Extract the (x, y) coordinate from the center of the cell holding the provided text.  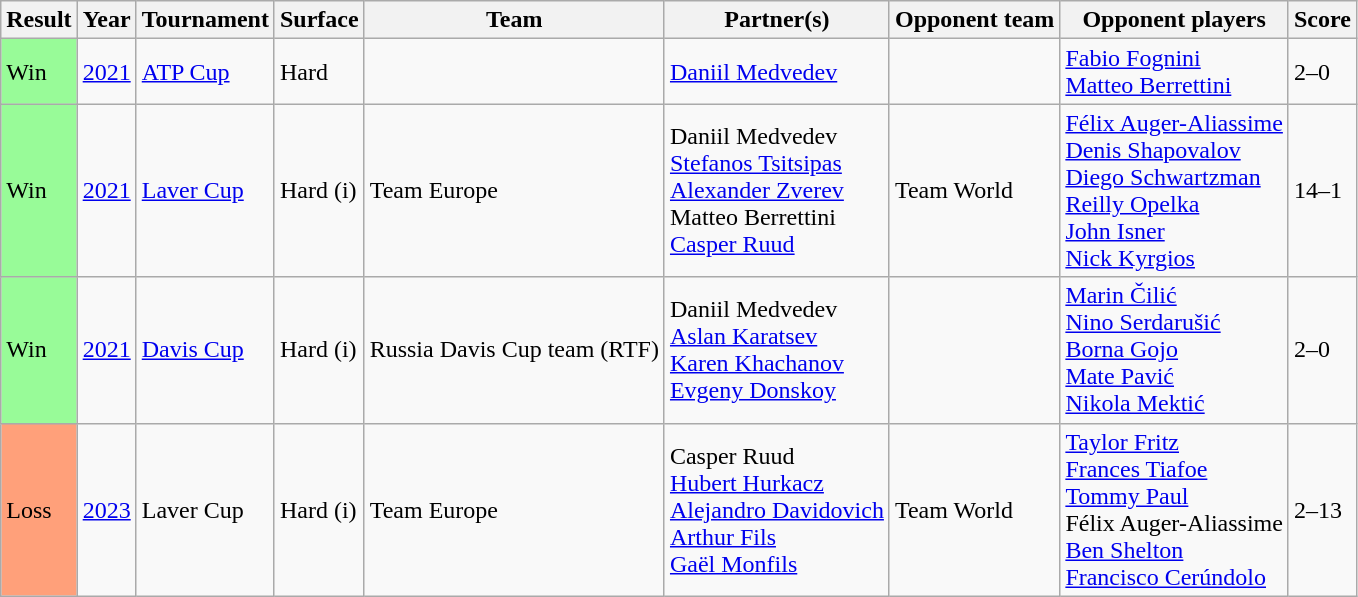
Daniil MedvedevAslan KaratsevKaren KhachanovEvgeny Donskoy (776, 350)
Team (514, 20)
Taylor FritzFrances TiafoeTommy PaulFélix Auger-AliassimeBen SheltonFrancisco Cerúndolo (1174, 510)
Loss (39, 510)
Result (39, 20)
Opponent players (1174, 20)
Fabio FogniniMatteo Berrettini (1174, 72)
Opponent team (974, 20)
2–13 (1322, 510)
Hard (319, 72)
Marin ČilićNino SerdarušićBorna GojoMate PavićNikola Mektić (1174, 350)
Russia Davis Cup team (RTF) (514, 350)
2023 (106, 510)
Félix Auger-AliassimeDenis ShapovalovDiego SchwartzmanReilly OpelkaJohn IsnerNick Kyrgios (1174, 190)
14–1 (1322, 190)
Davis Cup (205, 350)
Surface (319, 20)
Partner(s) (776, 20)
Year (106, 20)
ATP Cup (205, 72)
Daniil MedvedevStefanos TsitsipasAlexander ZverevMatteo BerrettiniCasper Ruud (776, 190)
Tournament (205, 20)
Casper RuudHubert HurkaczAlejandro DavidovichArthur FilsGaël Monfils (776, 510)
Score (1322, 20)
Daniil Medvedev (776, 72)
